Pinpoint the cell where the given text exists, returning its (x, y) midpoint coordinate. 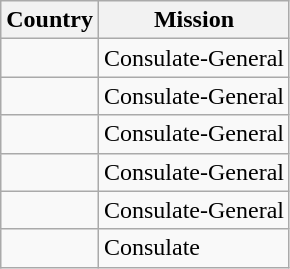
Country (50, 20)
Consulate (194, 248)
Mission (194, 20)
